Pinpoint the cell where the given text exists, returning its (x, y) midpoint coordinate. 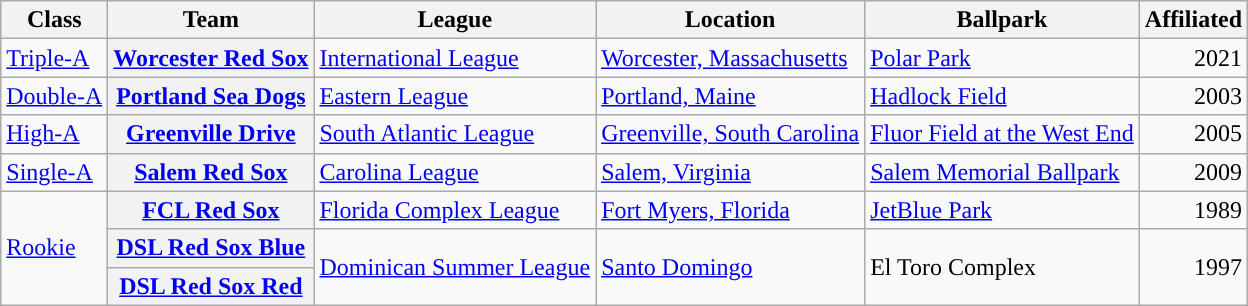
Salem Red Sox (211, 172)
Salem Memorial Ballpark (1002, 172)
Greenville, South Carolina (730, 134)
Worcester, Massachusetts (730, 58)
Rookie (54, 248)
El Toro Complex (1002, 267)
2009 (1193, 172)
International League (455, 58)
Salem, Virginia (730, 172)
Single-A (54, 172)
Class (54, 20)
Greenville Drive (211, 134)
Double-A (54, 96)
2005 (1193, 134)
Fort Myers, Florida (730, 210)
DSL Red Sox Blue (211, 248)
Hadlock Field (1002, 96)
FCL Red Sox (211, 210)
Location (730, 20)
High-A (54, 134)
Florida Complex League (455, 210)
Affiliated (1193, 20)
Portland Sea Dogs (211, 96)
JetBlue Park (1002, 210)
DSL Red Sox Red (211, 286)
1997 (1193, 267)
Santo Domingo (730, 267)
Dominican Summer League (455, 267)
Fluor Field at the West End (1002, 134)
2003 (1193, 96)
Eastern League (455, 96)
Portland, Maine (730, 96)
Team (211, 20)
Worcester Red Sox (211, 58)
Ballpark (1002, 20)
1989 (1193, 210)
South Atlantic League (455, 134)
League (455, 20)
Triple-A (54, 58)
2021 (1193, 58)
Polar Park (1002, 58)
Carolina League (455, 172)
